Determine the [X, Y] coordinate at the center of the cell enclosing the given text.  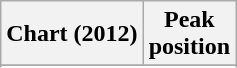
Peakposition [189, 34]
Chart (2012) [72, 34]
